From the cell containing the given text, extract its center point as (x, y) coordinate. 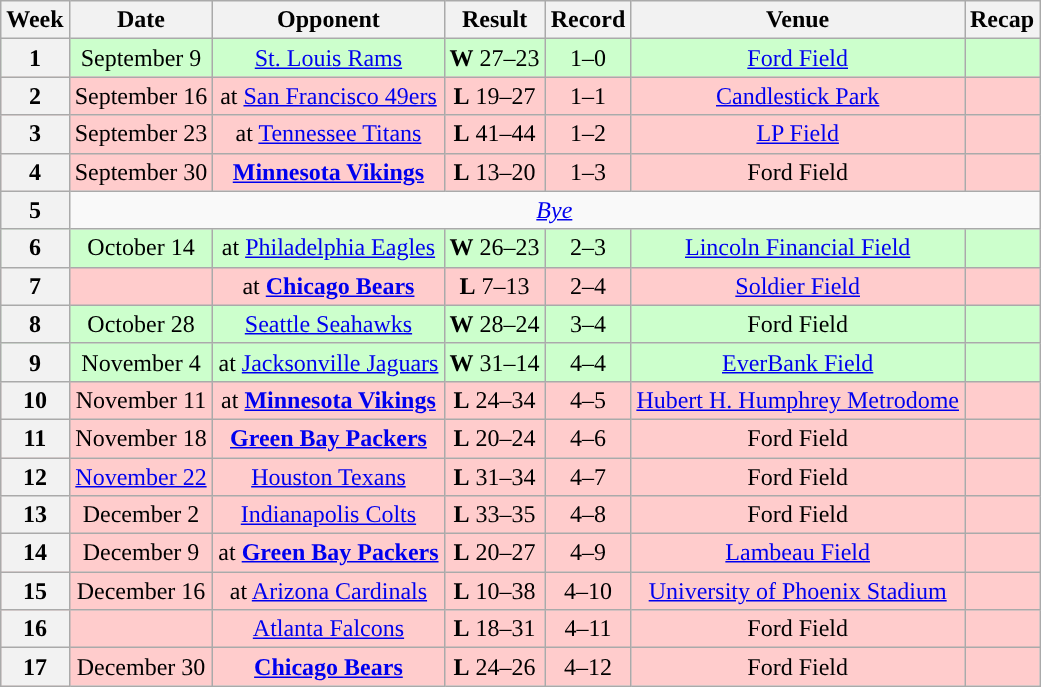
September 23 (141, 134)
LP Field (798, 134)
Atlanta Falcons (328, 629)
September 9 (141, 58)
Green Bay Packers (328, 438)
3–4 (588, 324)
Opponent (328, 20)
L 20–27 (494, 553)
at Arizona Cardinals (328, 591)
at Chicago Bears (328, 286)
at Philadelphia Eagles (328, 248)
4 (35, 172)
Chicago Bears (328, 667)
5 (35, 210)
EverBank Field (798, 362)
Candlestick Park (798, 96)
at Jacksonville Jaguars (328, 362)
4–10 (588, 591)
8 (35, 324)
at Tennessee Titans (328, 134)
Result (494, 20)
W 27–23 (494, 58)
December 30 (141, 667)
L 13–20 (494, 172)
2–4 (588, 286)
December 2 (141, 515)
12 (35, 477)
1–1 (588, 96)
Date (141, 20)
1–2 (588, 134)
14 (35, 553)
Venue (798, 20)
16 (35, 629)
L 33–35 (494, 515)
W 28–24 (494, 324)
October 14 (141, 248)
13 (35, 515)
4–11 (588, 629)
November 11 (141, 400)
Houston Texans (328, 477)
Seattle Seahawks (328, 324)
9 (35, 362)
4–7 (588, 477)
1 (35, 58)
November 4 (141, 362)
15 (35, 591)
November 18 (141, 438)
1–0 (588, 58)
Lambeau Field (798, 553)
W 31–14 (494, 362)
L 19–27 (494, 96)
2 (35, 96)
Soldier Field (798, 286)
3 (35, 134)
Recap (1002, 20)
Record (588, 20)
November 22 (141, 477)
4–12 (588, 667)
at Minnesota Vikings (328, 400)
Minnesota Vikings (328, 172)
L 41–44 (494, 134)
L 24–26 (494, 667)
4–6 (588, 438)
4–9 (588, 553)
4–8 (588, 515)
Lincoln Financial Field (798, 248)
6 (35, 248)
4–4 (588, 362)
September 30 (141, 172)
December 16 (141, 591)
Indianapolis Colts (328, 515)
L 18–31 (494, 629)
Bye (554, 210)
University of Phoenix Stadium (798, 591)
September 16 (141, 96)
St. Louis Rams (328, 58)
4–5 (588, 400)
at Green Bay Packers (328, 553)
at San Francisco 49ers (328, 96)
Week (35, 20)
11 (35, 438)
L 7–13 (494, 286)
L 24–34 (494, 400)
L 20–24 (494, 438)
2–3 (588, 248)
W 26–23 (494, 248)
7 (35, 286)
Hubert H. Humphrey Metrodome (798, 400)
December 9 (141, 553)
October 28 (141, 324)
10 (35, 400)
L 31–34 (494, 477)
17 (35, 667)
1–3 (588, 172)
L 10–38 (494, 591)
